Scan for the cell matching the given text and deliver its (X, Y) coordinate at center. 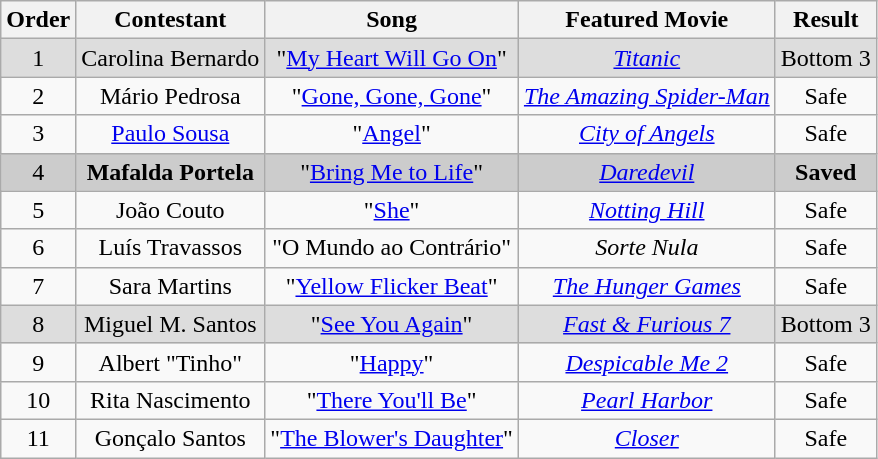
"The Blower's Daughter" (392, 438)
"See You Again" (392, 324)
Order (38, 20)
"Yellow Flicker Beat" (392, 286)
Featured Movie (646, 20)
Albert "Tinho" (170, 362)
Sara Martins (170, 286)
8 (38, 324)
Mafalda Portela (170, 172)
Pearl Harbor (646, 400)
Daredevil (646, 172)
Result (826, 20)
Luís Travassos (170, 248)
Saved (826, 172)
"There You'll Be" (392, 400)
4 (38, 172)
Song (392, 20)
2 (38, 96)
Rita Nascimento (170, 400)
Despicable Me 2 (646, 362)
10 (38, 400)
"Angel" (392, 134)
"She" (392, 210)
11 (38, 438)
João Couto (170, 210)
1 (38, 58)
3 (38, 134)
6 (38, 248)
Carolina Bernardo (170, 58)
Contestant (170, 20)
Gonçalo Santos (170, 438)
The Hunger Games (646, 286)
"Bring Me to Life" (392, 172)
Notting Hill (646, 210)
Mário Pedrosa (170, 96)
Closer (646, 438)
"O Mundo ao Contrário" (392, 248)
The Amazing Spider-Man (646, 96)
"Gone, Gone, Gone" (392, 96)
Paulo Sousa (170, 134)
Fast & Furious 7 (646, 324)
Titanic (646, 58)
9 (38, 362)
City of Angels (646, 134)
Miguel M. Santos (170, 324)
7 (38, 286)
5 (38, 210)
"My Heart Will Go On" (392, 58)
Sorte Nula (646, 248)
"Happy" (392, 362)
